Detect which cell encompasses the target text, then output its (X, Y) center coordinate. 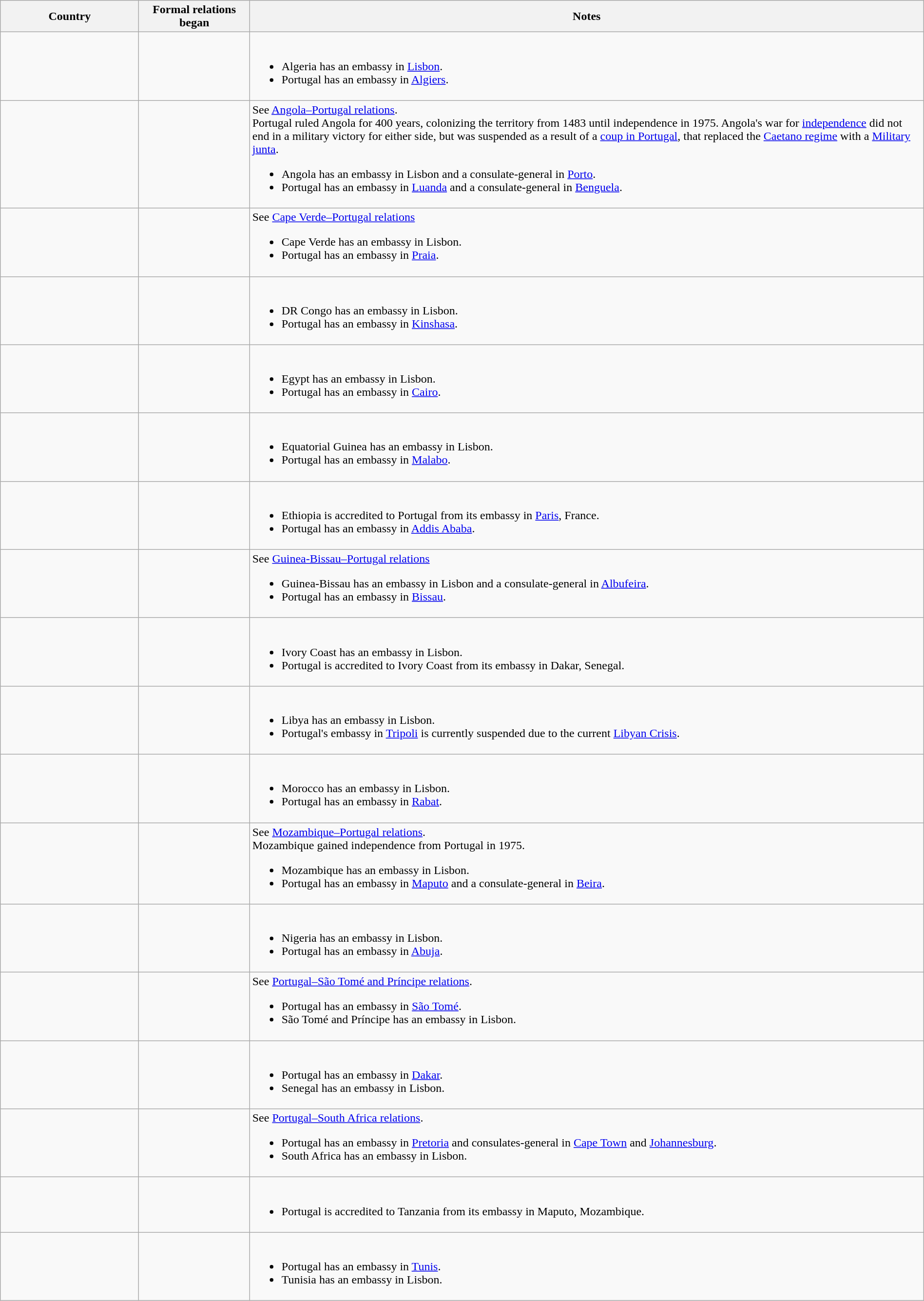
Morocco has an embassy in Lisbon.Portugal has an embassy in Rabat. (587, 788)
Portugal has an embassy in Dakar.Senegal has an embassy in Lisbon. (587, 1075)
Nigeria has an embassy in Lisbon.Portugal has an embassy in Abuja. (587, 938)
Algeria has an embassy in Lisbon.Portugal has an embassy in Algiers. (587, 66)
See Portugal–São Tomé and Príncipe relations.Portugal has an embassy in São Tomé.São Tomé and Príncipe has an embassy in Lisbon. (587, 1007)
Formal relations began (194, 17)
Portugal has an embassy in Tunis.Tunisia has an embassy in Lisbon. (587, 1266)
Equatorial Guinea has an embassy in Lisbon.Portugal has an embassy in Malabo. (587, 447)
Notes (587, 17)
Country (70, 17)
See Cape Verde–Portugal relationsCape Verde has an embassy in Lisbon.Portugal has an embassy in Praia. (587, 242)
Libya has an embassy in Lisbon.Portugal's embassy in Tripoli is currently suspended due to the current Libyan Crisis. (587, 720)
Portugal is accredited to Tanzania from its embassy in Maputo, Mozambique. (587, 1205)
Ethiopia is accredited to Portugal from its embassy in Paris, France.Portugal has an embassy in Addis Ababa. (587, 515)
Egypt has an embassy in Lisbon.Portugal has an embassy in Cairo. (587, 379)
Ivory Coast has an embassy in Lisbon.Portugal is accredited to Ivory Coast from its embassy in Dakar, Senegal. (587, 652)
DR Congo has an embassy in Lisbon.Portugal has an embassy in Kinshasa. (587, 311)
See Guinea-Bissau–Portugal relationsGuinea-Bissau has an embassy in Lisbon and a consulate-general in Albufeira.Portugal has an embassy in Bissau. (587, 583)
